Scan for the cell matching the given text and deliver its [X, Y] coordinate at center. 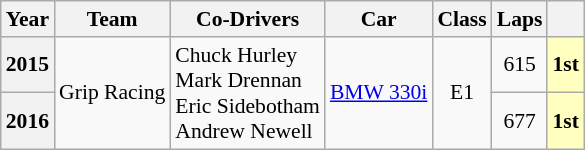
Class [462, 19]
615 [520, 65]
Co-Drivers [248, 19]
Car [378, 19]
677 [520, 121]
Laps [520, 19]
Year [28, 19]
2016 [28, 121]
Team [112, 19]
Grip Racing [112, 93]
2015 [28, 65]
BMW 330i [378, 93]
E1 [462, 93]
Chuck HurleyMark DrennanEric SidebothamAndrew Newell [248, 93]
